Output the (X, Y) coordinate of the center of the cell containing the given text.  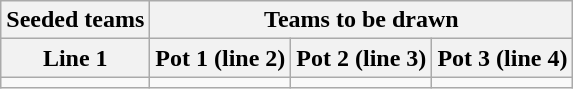
Line 1 (76, 58)
Pot 3 (line 4) (502, 58)
Teams to be drawn (362, 20)
Pot 1 (line 2) (220, 58)
Pot 2 (line 3) (362, 58)
Seeded teams (76, 20)
